Locate the cell with the specified text and output its [X, Y] center coordinate. 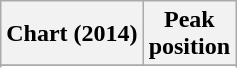
Chart (2014) [72, 34]
Peakposition [189, 34]
